Output the [x, y] coordinate of the center of the cell containing the given text.  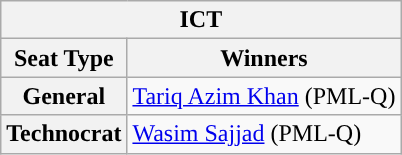
Technocrat [64, 134]
ICT [201, 20]
Seat Type [64, 58]
General [64, 96]
Tariq Azim Khan (PML-Q) [264, 96]
Wasim Sajjad (PML-Q) [264, 134]
Winners [264, 58]
